Search for the cell housing the specified text and yield its (X, Y) center coordinate. 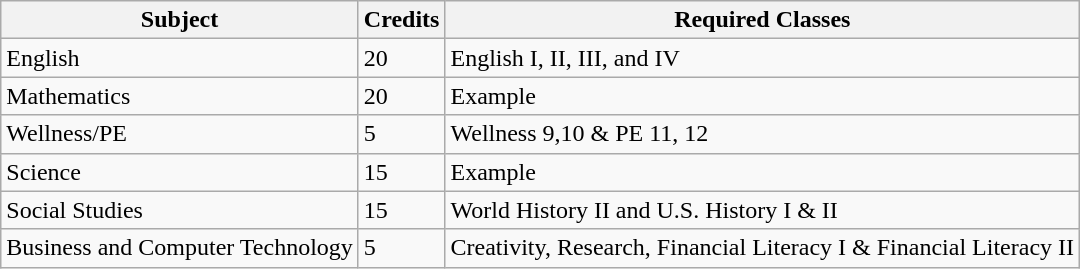
Creativity, Research, Financial Literacy I & Financial Literacy II (762, 248)
World History II and U.S. History I & II (762, 210)
Wellness 9,10 & PE 11, 12 (762, 134)
Required Classes (762, 20)
Mathematics (180, 96)
Credits (402, 20)
Science (180, 172)
English I, II, III, and IV (762, 58)
Wellness/PE (180, 134)
English (180, 58)
Social Studies (180, 210)
Subject (180, 20)
Business and Computer Technology (180, 248)
